Determine the [x, y] coordinate at the center of the cell enclosing the given text.  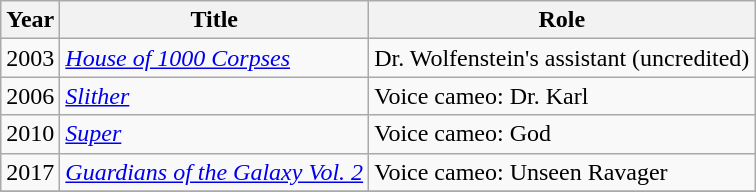
Voice cameo: Unseen Ravager [562, 172]
2017 [30, 172]
Voice cameo: God [562, 134]
Role [562, 20]
Dr. Wolfenstein's assistant (uncredited) [562, 58]
Guardians of the Galaxy Vol. 2 [214, 172]
House of 1000 Corpses [214, 58]
2010 [30, 134]
Year [30, 20]
2003 [30, 58]
Super [214, 134]
Slither [214, 96]
Voice cameo: Dr. Karl [562, 96]
Title [214, 20]
2006 [30, 96]
